Extract the (X, Y) coordinate from the center of the cell holding the provided text.  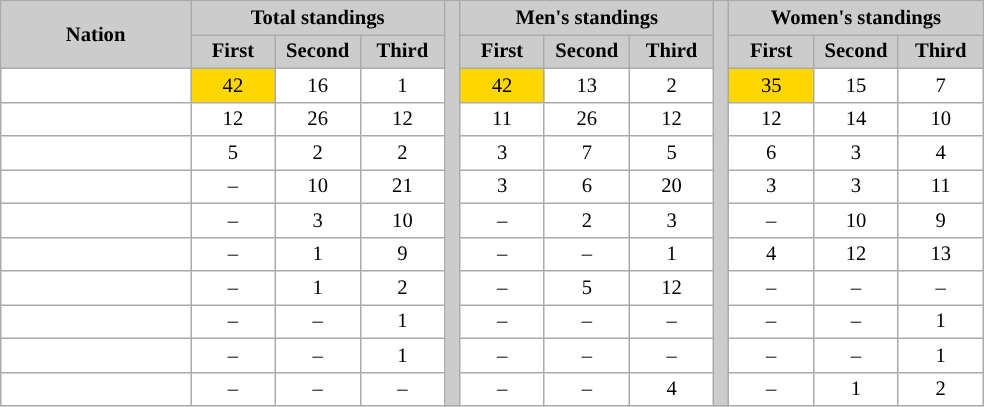
Total standings (317, 17)
35 (772, 85)
Nation (96, 34)
Men's standings (587, 17)
14 (856, 119)
16 (318, 85)
Women's standings (856, 17)
15 (856, 85)
20 (672, 186)
21 (402, 186)
